Extract the [X, Y] coordinate from the center of the cell holding the provided text.  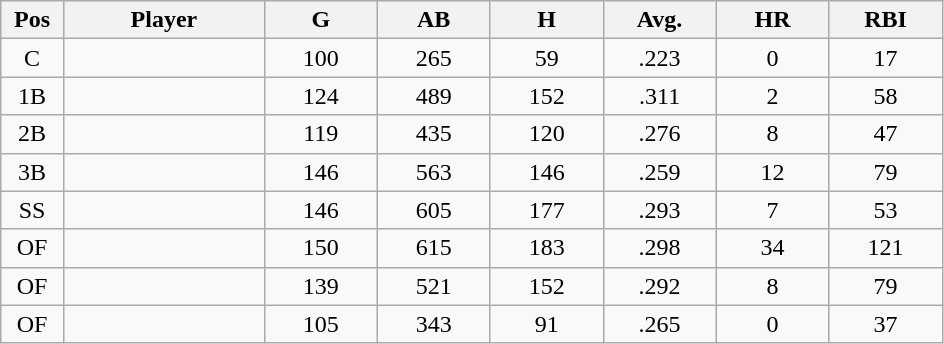
AB [434, 20]
37 [886, 324]
91 [546, 324]
265 [434, 58]
2B [32, 134]
435 [434, 134]
.292 [660, 286]
.311 [660, 96]
2 [772, 96]
105 [320, 324]
34 [772, 248]
.259 [660, 172]
.265 [660, 324]
.293 [660, 210]
150 [320, 248]
47 [886, 134]
58 [886, 96]
3B [32, 172]
183 [546, 248]
SS [32, 210]
489 [434, 96]
Pos [32, 20]
53 [886, 210]
.223 [660, 58]
615 [434, 248]
RBI [886, 20]
7 [772, 210]
1B [32, 96]
120 [546, 134]
G [320, 20]
121 [886, 248]
.276 [660, 134]
139 [320, 286]
100 [320, 58]
17 [886, 58]
C [32, 58]
.298 [660, 248]
59 [546, 58]
HR [772, 20]
Avg. [660, 20]
177 [546, 210]
Player [164, 20]
119 [320, 134]
605 [434, 210]
563 [434, 172]
H [546, 20]
343 [434, 324]
521 [434, 286]
124 [320, 96]
12 [772, 172]
